Detect which cell encompasses the target text, then output its (X, Y) center coordinate. 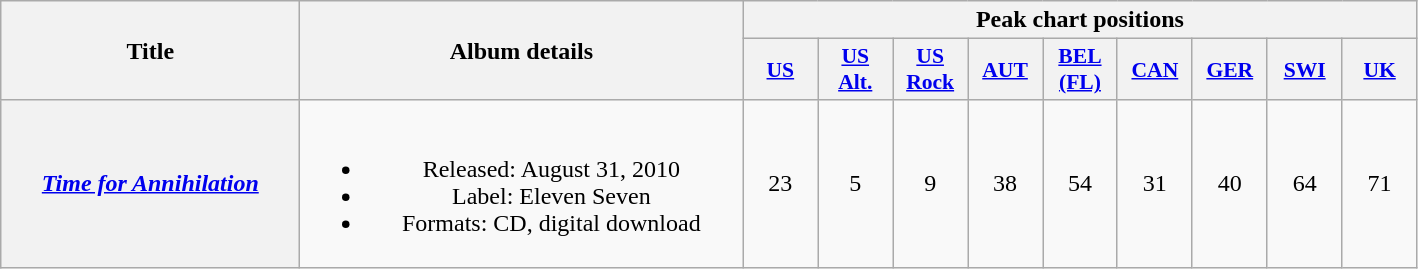
Peak chart positions (1080, 20)
71 (1380, 184)
USRock (930, 70)
Album details (522, 50)
64 (1304, 184)
US (780, 70)
23 (780, 184)
9 (930, 184)
40 (1230, 184)
USAlt. (856, 70)
Title (150, 50)
Released: August 31, 2010Label: Eleven SevenFormats: CD, digital download (522, 184)
BEL(FL) (1080, 70)
5 (856, 184)
54 (1080, 184)
AUT (1006, 70)
31 (1154, 184)
CAN (1154, 70)
GER (1230, 70)
38 (1006, 184)
SWI (1304, 70)
UK (1380, 70)
Time for Annihilation (150, 184)
